Pinpoint the cell where the given text exists, returning its (x, y) midpoint coordinate. 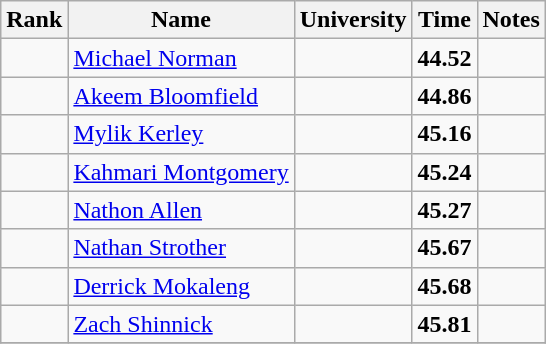
Akeem Bloomfield (181, 96)
Name (181, 20)
45.67 (444, 248)
Mylik Kerley (181, 134)
University (353, 20)
Time (444, 20)
Nathon Allen (181, 210)
Nathan Strother (181, 248)
45.24 (444, 172)
45.16 (444, 134)
Rank (34, 20)
44.52 (444, 58)
45.81 (444, 324)
44.86 (444, 96)
Notes (511, 20)
45.27 (444, 210)
Kahmari Montgomery (181, 172)
45.68 (444, 286)
Zach Shinnick (181, 324)
Derrick Mokaleng (181, 286)
Michael Norman (181, 58)
